Provide the [x, y] coordinate of the cell's center where the given text is located.  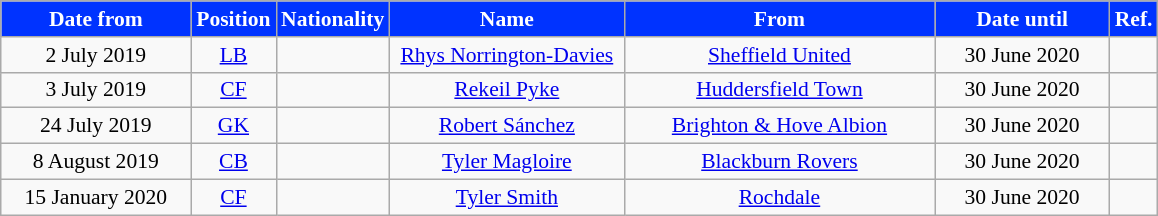
Huddersfield Town [779, 90]
Rekeil Pyke [506, 90]
Tyler Magloire [506, 162]
24 July 2019 [96, 126]
Ref. [1134, 19]
From [779, 19]
Sheffield United [779, 55]
Rochdale [779, 197]
3 July 2019 [96, 90]
CB [234, 162]
Name [506, 19]
Brighton & Hove Albion [779, 126]
Position [234, 19]
8 August 2019 [96, 162]
Tyler Smith [506, 197]
Robert Sánchez [506, 126]
Date until [1022, 19]
LB [234, 55]
15 January 2020 [96, 197]
GK [234, 126]
Rhys Norrington-Davies [506, 55]
Date from [96, 19]
Blackburn Rovers [779, 162]
2 July 2019 [96, 55]
Nationality [332, 19]
